For the text-containing cell, return its midpoint in (X, Y) coordinate format. 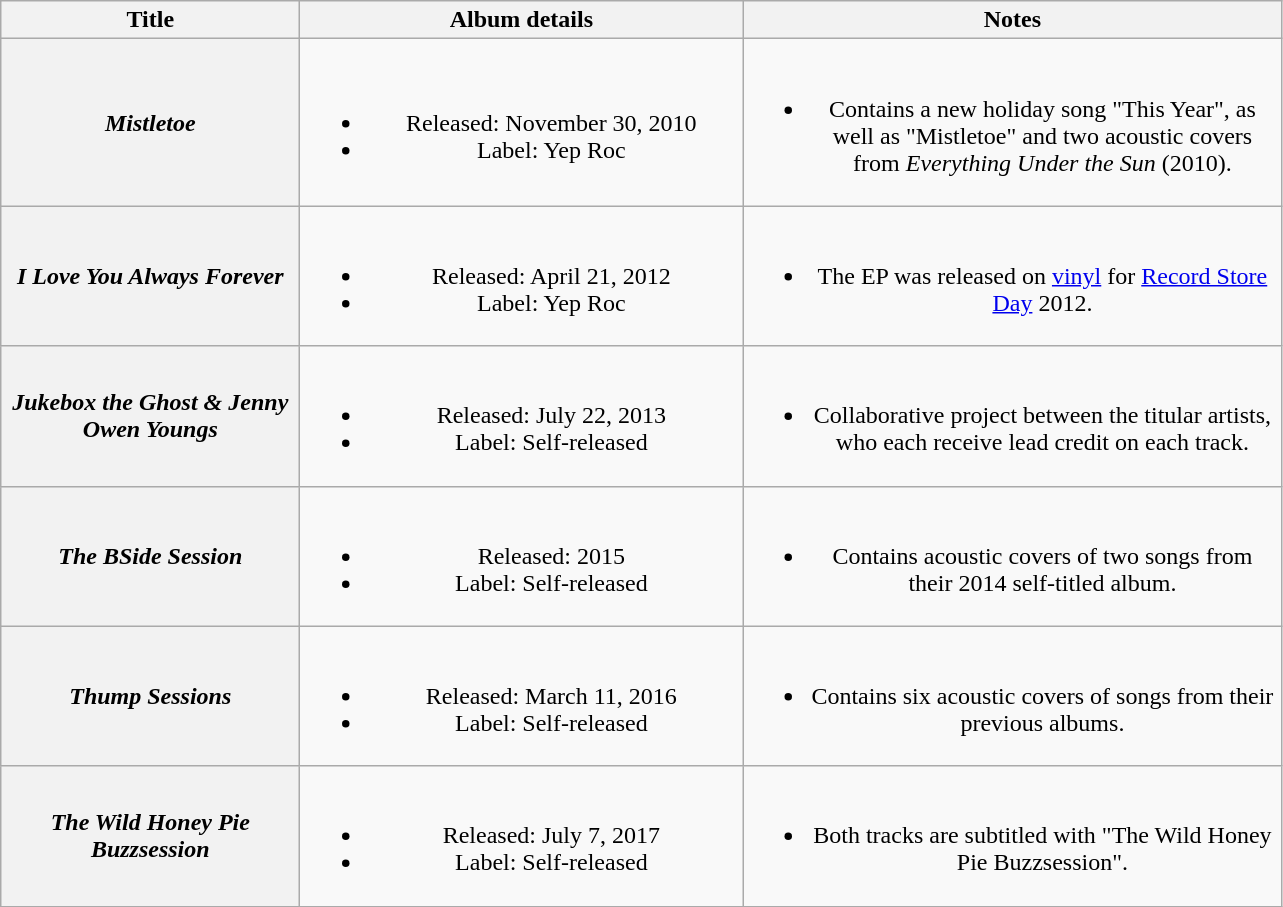
Jukebox the Ghost & Jenny Owen Youngs (150, 416)
Contains six acoustic covers of songs from their previous albums. (1012, 696)
Contains acoustic covers of two songs from their 2014 self-titled album. (1012, 556)
The Wild Honey Pie Buzzsession (150, 836)
Collaborative project between the titular artists, who each receive lead credit on each track. (1012, 416)
Released: July 7, 2017Label: Self-released (522, 836)
Contains a new holiday song "This Year", as well as "Mistletoe" and two acoustic covers from Everything Under the Sun (2010). (1012, 122)
The BSide Session (150, 556)
Released: July 22, 2013Label: Self-released (522, 416)
Released: April 21, 2012Label: Yep Roc (522, 276)
I Love You Always Forever (150, 276)
Notes (1012, 20)
Album details (522, 20)
The EP was released on vinyl for Record Store Day 2012. (1012, 276)
Thump Sessions (150, 696)
Mistletoe (150, 122)
Released: 2015Label: Self-released (522, 556)
Released: November 30, 2010Label: Yep Roc (522, 122)
Title (150, 20)
Both tracks are subtitled with "The Wild Honey Pie Buzzsession". (1012, 836)
Released: March 11, 2016Label: Self-released (522, 696)
